Return [x, y] of the center of cell containing provided text 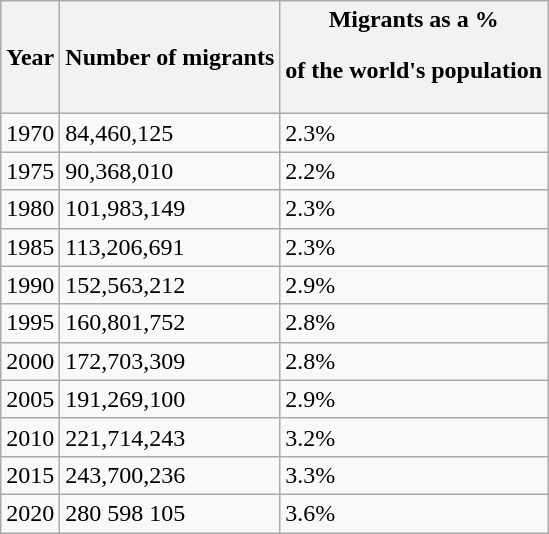
3.6% [414, 513]
1980 [30, 209]
221,714,243 [170, 437]
2.2% [414, 171]
1995 [30, 323]
3.3% [414, 475]
1985 [30, 247]
2000 [30, 361]
Number of migrants [170, 58]
243,700,236 [170, 475]
2020 [30, 513]
2005 [30, 399]
152,563,212 [170, 285]
160,801,752 [170, 323]
90,368,010 [170, 171]
2015 [30, 475]
Year [30, 58]
191,269,100 [170, 399]
280 598 105 [170, 513]
1970 [30, 133]
2010 [30, 437]
84,460,125 [170, 133]
101,983,149 [170, 209]
1990 [30, 285]
3.2% [414, 437]
113,206,691 [170, 247]
Migrants as a % of the world's population [414, 58]
172,703,309 [170, 361]
1975 [30, 171]
